Scan for the cell matching the given text and deliver its [x, y] coordinate at center. 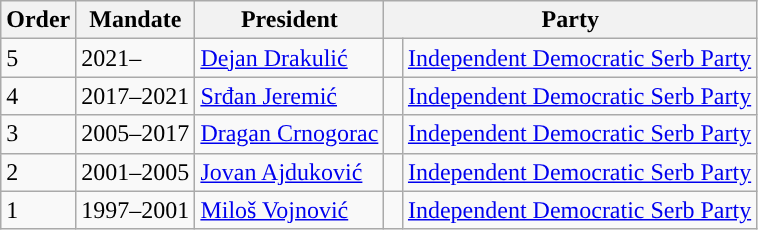
2 [38, 172]
2017–2021 [136, 96]
Srđan Jeremić [290, 96]
Mandate [136, 20]
2005–2017 [136, 134]
Jovan Ajduković [290, 172]
4 [38, 96]
5 [38, 58]
Party [570, 20]
Miloš Vojnović [290, 210]
Dragan Crnogorac [290, 134]
2021– [136, 58]
1997–2001 [136, 210]
Dejan Drakulić [290, 58]
2001–2005 [136, 172]
3 [38, 134]
President [290, 20]
Order [38, 20]
1 [38, 210]
